Search for the cell housing the specified text and yield its [x, y] center coordinate. 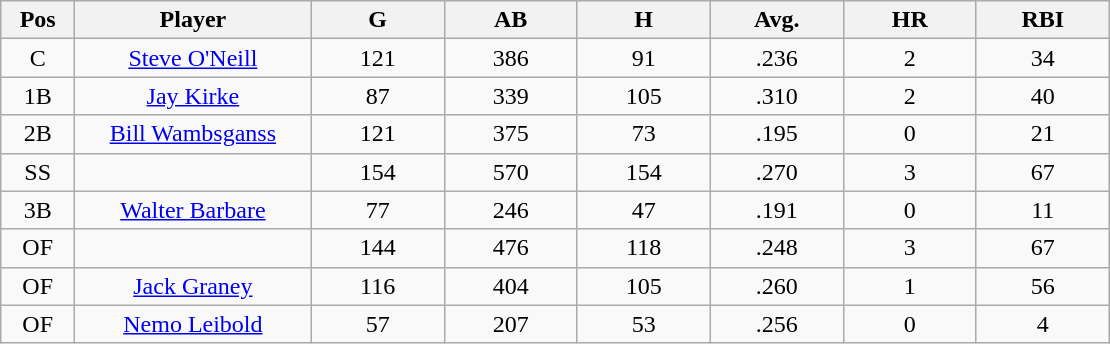
Jack Graney [193, 286]
HR [910, 20]
Pos [38, 20]
91 [644, 58]
116 [378, 286]
1B [38, 96]
RBI [1042, 20]
.260 [776, 286]
Player [193, 20]
.191 [776, 210]
40 [1042, 96]
570 [510, 172]
34 [1042, 58]
56 [1042, 286]
476 [510, 248]
339 [510, 96]
47 [644, 210]
144 [378, 248]
Steve O'Neill [193, 58]
386 [510, 58]
.236 [776, 58]
87 [378, 96]
207 [510, 324]
73 [644, 134]
Nemo Leibold [193, 324]
.248 [776, 248]
118 [644, 248]
53 [644, 324]
H [644, 20]
57 [378, 324]
21 [1042, 134]
G [378, 20]
4 [1042, 324]
77 [378, 210]
246 [510, 210]
C [38, 58]
.195 [776, 134]
.270 [776, 172]
Avg. [776, 20]
.310 [776, 96]
.256 [776, 324]
3B [38, 210]
SS [38, 172]
1 [910, 286]
375 [510, 134]
11 [1042, 210]
Bill Wambsganss [193, 134]
2B [38, 134]
AB [510, 20]
404 [510, 286]
Walter Barbare [193, 210]
Jay Kirke [193, 96]
